Identify which cell holds the provided text, then report its (X, Y) central coordinate. 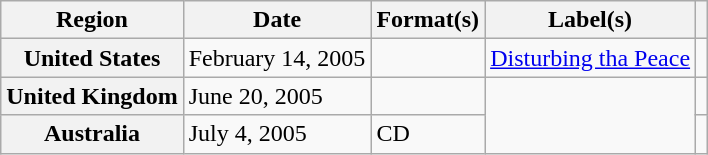
United States (92, 58)
Disturbing tha Peace (590, 58)
CD (428, 134)
United Kingdom (92, 96)
Australia (92, 134)
February 14, 2005 (277, 58)
Format(s) (428, 20)
Region (92, 20)
Date (277, 20)
July 4, 2005 (277, 134)
Label(s) (590, 20)
June 20, 2005 (277, 96)
